Output the [x, y] coordinate of the center of the cell containing the given text.  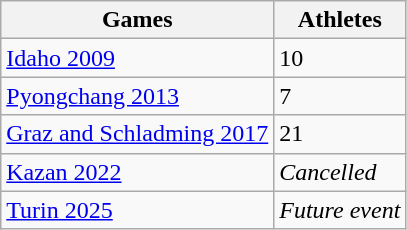
Idaho 2009 [138, 58]
10 [340, 58]
Pyongchang 2013 [138, 96]
21 [340, 134]
7 [340, 96]
Athletes [340, 20]
Graz and Schladming 2017 [138, 134]
Kazan 2022 [138, 172]
Cancelled [340, 172]
Turin 2025 [138, 210]
Future event [340, 210]
Games [138, 20]
